Return the [x, y] coordinate for the center point of the cell that contains the specified text.  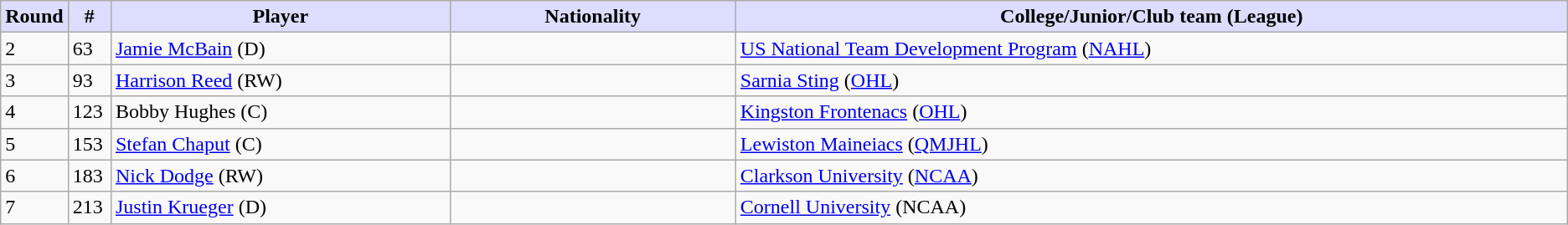
Kingston Frontenacs (OHL) [1151, 112]
Jamie McBain (D) [280, 49]
Clarkson University (NCAA) [1151, 176]
US National Team Development Program (NAHL) [1151, 49]
153 [89, 144]
4 [34, 112]
Lewiston Maineiacs (QMJHL) [1151, 144]
5 [34, 144]
Round [34, 17]
7 [34, 207]
183 [89, 176]
93 [89, 80]
Sarnia Sting (OHL) [1151, 80]
Nick Dodge (RW) [280, 176]
213 [89, 207]
3 [34, 80]
63 [89, 49]
Stefan Chaput (C) [280, 144]
Harrison Reed (RW) [280, 80]
Player [280, 17]
Bobby Hughes (C) [280, 112]
# [89, 17]
123 [89, 112]
College/Junior/Club team (League) [1151, 17]
Justin Krueger (D) [280, 207]
6 [34, 176]
Cornell University (NCAA) [1151, 207]
2 [34, 49]
Nationality [593, 17]
